From the cell containing the given text, extract its center point as (X, Y) coordinate. 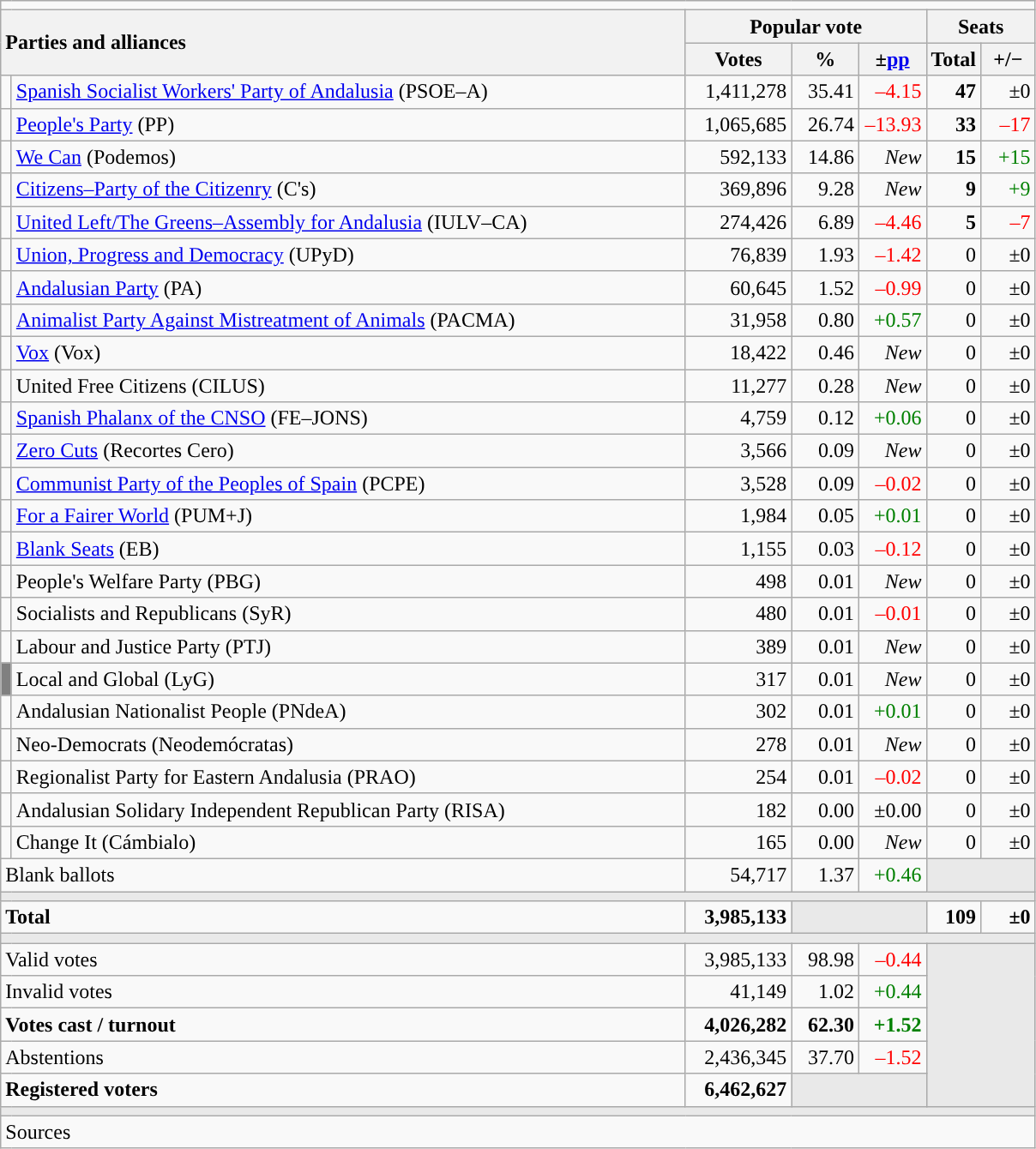
0.28 (825, 385)
–17 (1009, 124)
3,566 (738, 451)
33 (954, 124)
Animalist Party Against Mistreatment of Animals (PACMA) (348, 320)
Sources (518, 1132)
Vox (Vox) (348, 352)
Andalusian Party (PA) (348, 287)
1,984 (738, 516)
6,462,627 (738, 1090)
Andalusian Nationalist People (PNdeA) (348, 712)
109 (954, 917)
+0.57 (892, 320)
4,759 (738, 418)
Socialists and Republicans (SyR) (348, 614)
For a Fairer World (PUM+J) (348, 516)
37.70 (825, 1057)
+0.06 (892, 418)
6.89 (825, 222)
Votes (738, 59)
31,958 (738, 320)
98.98 (825, 960)
Communist Party of the Peoples of Spain (PCPE) (348, 484)
+9 (1009, 189)
Votes cast / turnout (343, 1025)
11,277 (738, 385)
–1.42 (892, 255)
+0.46 (892, 875)
–0.99 (892, 287)
274,426 (738, 222)
5 (954, 222)
+/− (1009, 59)
1.52 (825, 287)
60,645 (738, 287)
Popular vote (806, 27)
People's Welfare Party (PBG) (348, 581)
±pp (892, 59)
Change It (Cámbialo) (348, 842)
254 (738, 777)
592,133 (738, 157)
47 (954, 92)
+1.52 (892, 1025)
389 (738, 647)
1.02 (825, 992)
165 (738, 842)
–4.15 (892, 92)
9 (954, 189)
369,896 (738, 189)
–13.93 (892, 124)
Seats (981, 27)
41,149 (738, 992)
0.12 (825, 418)
317 (738, 679)
Zero Cuts (Recortes Cero) (348, 451)
Registered voters (343, 1090)
–0.44 (892, 960)
–4.46 (892, 222)
302 (738, 712)
Citizens–Party of the Citizenry (C's) (348, 189)
3,528 (738, 484)
We Can (Podemos) (348, 157)
26.74 (825, 124)
Regionalist Party for Eastern Andalusia (PRAO) (348, 777)
Valid votes (343, 960)
54,717 (738, 875)
18,422 (738, 352)
1,155 (738, 549)
Blank ballots (343, 875)
Parties and alliances (343, 43)
14.86 (825, 157)
United Free Citizens (CILUS) (348, 385)
278 (738, 744)
% (825, 59)
4,026,282 (738, 1025)
Andalusian Solidary Independent Republican Party (RISA) (348, 809)
498 (738, 581)
+0.44 (892, 992)
35.41 (825, 92)
182 (738, 809)
Blank Seats (EB) (348, 549)
9.28 (825, 189)
2,436,345 (738, 1057)
–7 (1009, 222)
1,065,685 (738, 124)
Labour and Justice Party (PTJ) (348, 647)
1.37 (825, 875)
0.05 (825, 516)
Spanish Phalanx of the CNSO (FE–JONS) (348, 418)
Spanish Socialist Workers' Party of Andalusia (PSOE–A) (348, 92)
Local and Global (LyG) (348, 679)
15 (954, 157)
1,411,278 (738, 92)
United Left/The Greens–Assembly for Andalusia (IULV–CA) (348, 222)
People's Party (PP) (348, 124)
+15 (1009, 157)
0.46 (825, 352)
Invalid votes (343, 992)
Abstentions (343, 1057)
–1.52 (892, 1057)
62.30 (825, 1025)
±0.00 (892, 809)
–0.12 (892, 549)
Neo-Democrats (Neodemócratas) (348, 744)
Union, Progress and Democracy (UPyD) (348, 255)
–0.01 (892, 614)
76,839 (738, 255)
480 (738, 614)
1.93 (825, 255)
0.03 (825, 549)
0.80 (825, 320)
